Capture the cell that displays the provided text and extract its [X, Y] central coordinate. 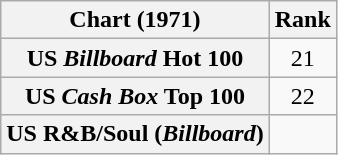
US Billboard Hot 100 [135, 58]
US Cash Box Top 100 [135, 96]
Chart (1971) [135, 20]
21 [302, 58]
Rank [302, 20]
22 [302, 96]
US R&B/Soul (Billboard) [135, 134]
